Search for the cell housing the specified text and yield its (x, y) center coordinate. 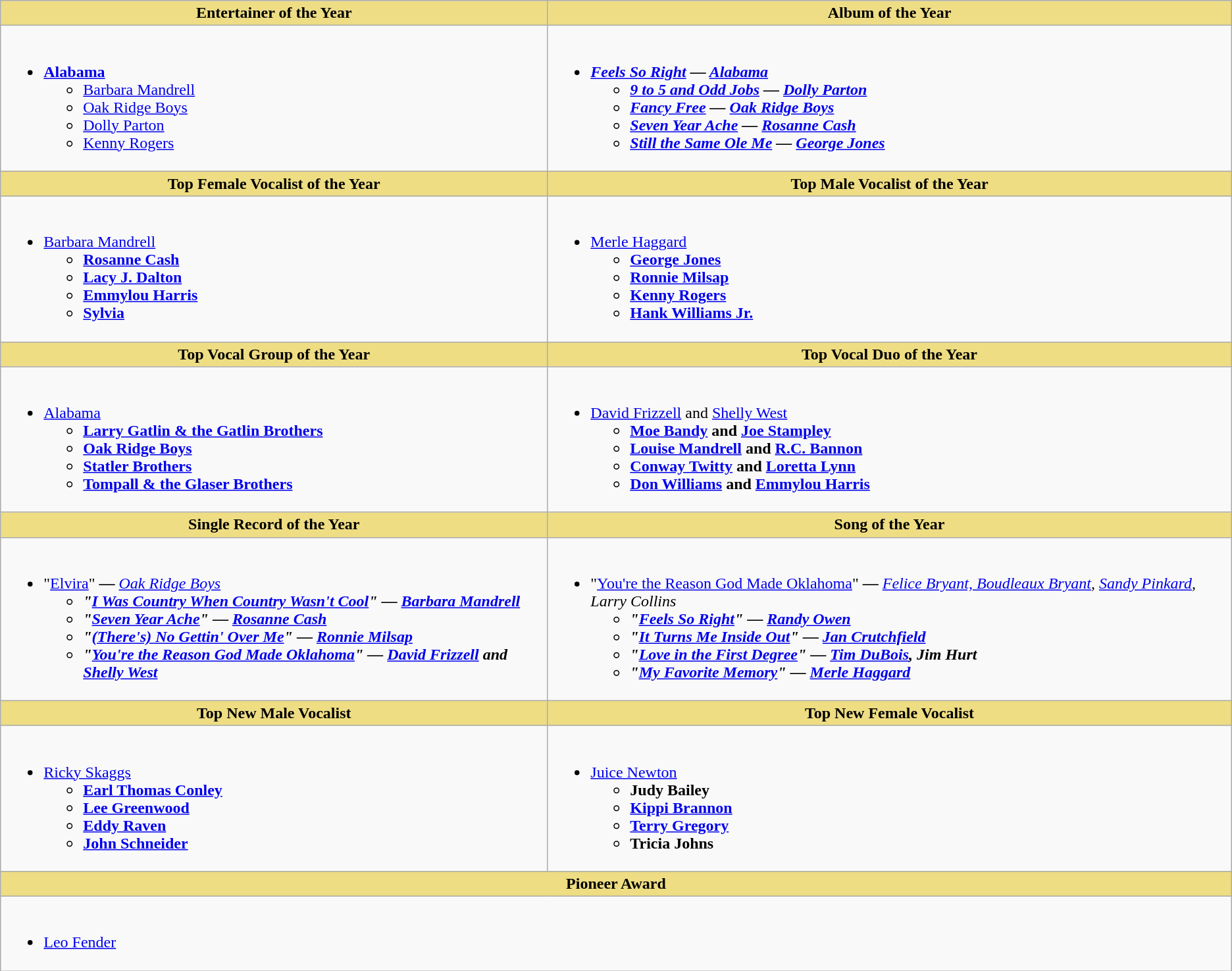
AlabamaBarbara MandrellOak Ridge BoysDolly PartonKenny Rogers (274, 99)
Top Male Vocalist of the Year (890, 184)
Album of the Year (890, 13)
Merle HaggardGeorge JonesRonnie MilsapKenny RogersHank Williams Jr. (890, 269)
Barbara MandrellRosanne CashLacy J. DaltonEmmylou HarrisSylvia (274, 269)
Top Female Vocalist of the Year (274, 184)
Top Vocal Group of the Year (274, 354)
AlabamaLarry Gatlin & the Gatlin BrothersOak Ridge BoysStatler BrothersTompall & the Glaser Brothers (274, 440)
Top New Male Vocalist (274, 713)
Ricky SkaggsEarl Thomas ConleyLee GreenwoodEddy RavenJohn Schneider (274, 798)
Song of the Year (890, 525)
Leo Fender (616, 933)
David Frizzell and Shelly WestMoe Bandy and Joe StampleyLouise Mandrell and R.C. BannonConway Twitty and Loretta LynnDon Williams and Emmylou Harris (890, 440)
Single Record of the Year (274, 525)
Pioneer Award (616, 883)
Juice NewtonJudy BaileyKippi BrannonTerry GregoryTricia Johns (890, 798)
Top New Female Vocalist (890, 713)
Entertainer of the Year (274, 13)
Top Vocal Duo of the Year (890, 354)
